Return [x, y] of the center of cell containing provided text 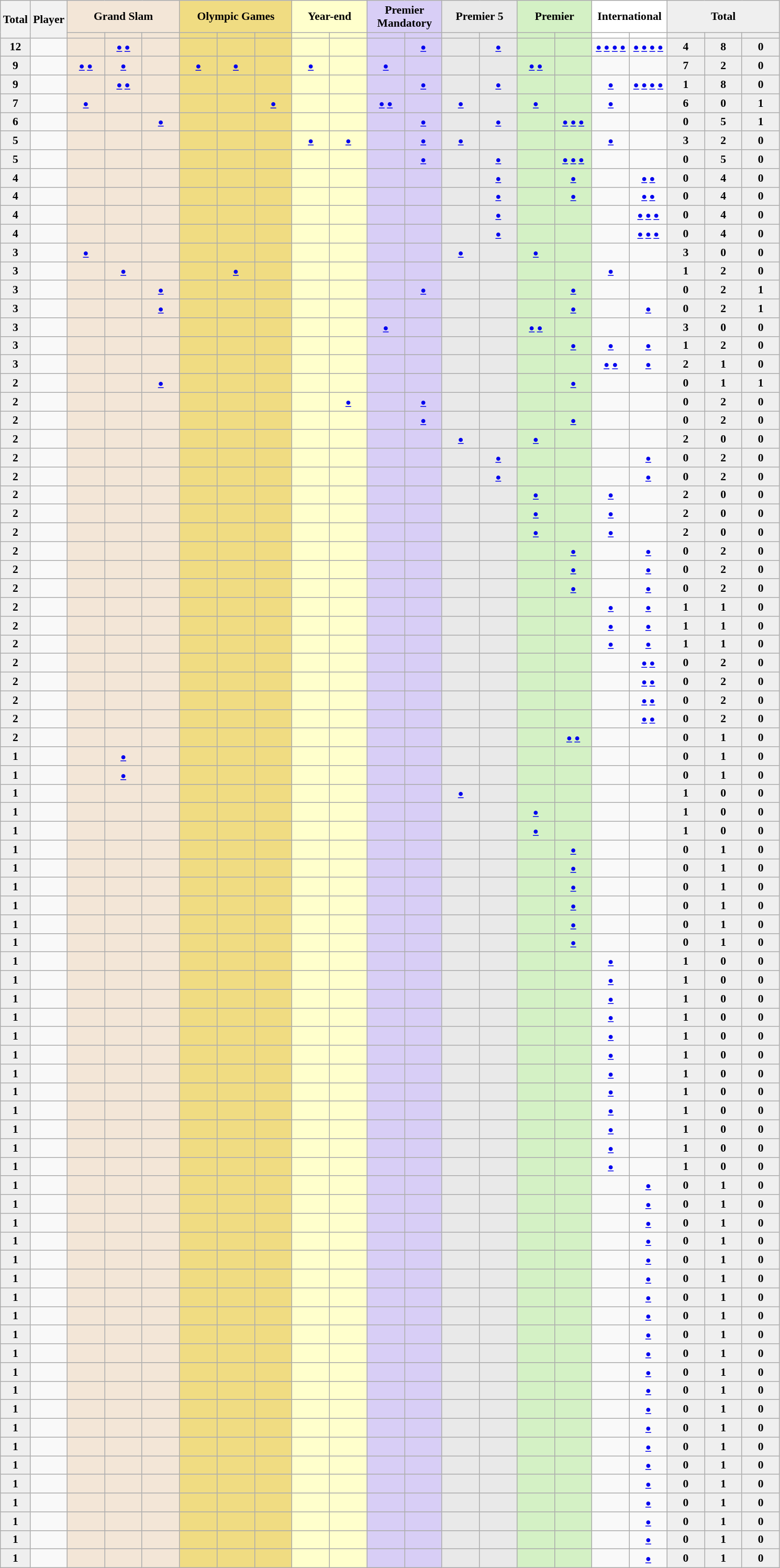
Premier Mandatory [404, 17]
International [629, 17]
12 [16, 47]
Year-end [330, 17]
Premier 5 [480, 17]
Player [49, 19]
Grand Slam [124, 17]
Premier [555, 17]
Olympic Games [236, 17]
